Identify which cell holds the provided text, then report its [x, y] central coordinate. 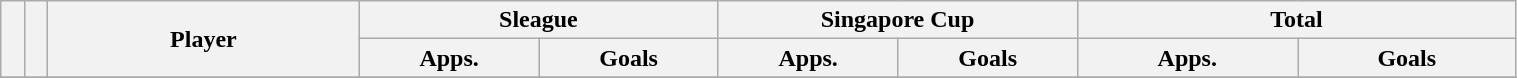
Singapore Cup [898, 20]
Sleague [538, 20]
Player [204, 39]
Total [1296, 20]
